Determine the (X, Y) coordinate at the center of the cell enclosing the given text.  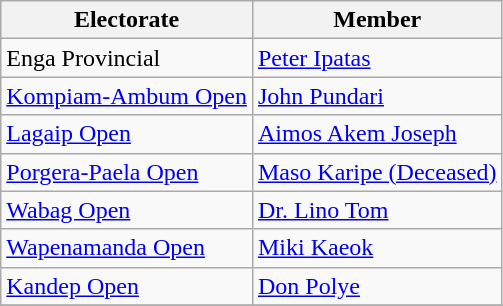
Lagaip Open (127, 134)
Enga Provincial (127, 58)
Member (377, 20)
Miki Kaeok (377, 248)
Wabag Open (127, 210)
Wapenamanda Open (127, 248)
Don Polye (377, 286)
Aimos Akem Joseph (377, 134)
Dr. Lino Tom (377, 210)
Peter Ipatas (377, 58)
John Pundari (377, 96)
Electorate (127, 20)
Kandep Open (127, 286)
Kompiam-Ambum Open (127, 96)
Porgera-Paela Open (127, 172)
Maso Karipe (Deceased) (377, 172)
